Extract the (x, y) coordinate from the center of the cell holding the provided text.  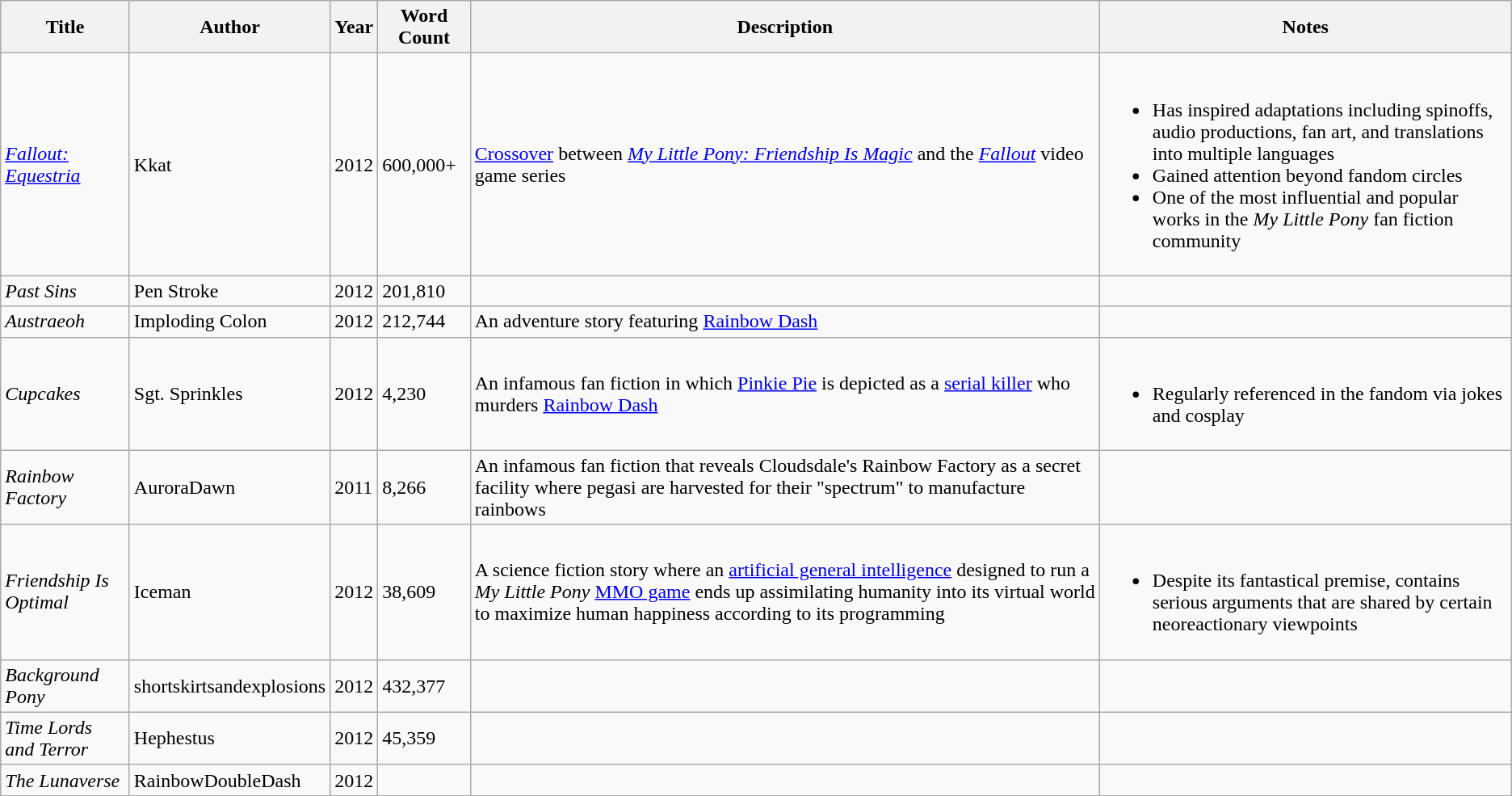
RainbowDoubleDash (229, 780)
Imploding Colon (229, 322)
45,359 (424, 739)
Description (785, 27)
shortskirtsandexplosions (229, 685)
201,810 (424, 291)
Word Count (424, 27)
Pen Stroke (229, 291)
Notes (1305, 27)
2011 (354, 487)
Fallout: Equestria (65, 165)
Background Pony (65, 685)
Author (229, 27)
An adventure story featuring Rainbow Dash (785, 322)
212,744 (424, 322)
Title (65, 27)
AuroraDawn (229, 487)
Iceman (229, 592)
Cupcakes (65, 394)
Rainbow Factory (65, 487)
Time Lords and Terror (65, 739)
8,266 (424, 487)
Crossover between My Little Pony: Friendship Is Magic and the Fallout video game series (785, 165)
Past Sins (65, 291)
600,000+ (424, 165)
Hephestus (229, 739)
38,609 (424, 592)
An infamous fan fiction in which Pinkie Pie is depicted as a serial killer who murders Rainbow Dash (785, 394)
The Lunaverse (65, 780)
Austraeoh (65, 322)
Regularly referenced in the fandom via jokes and cosplay (1305, 394)
Kkat (229, 165)
Friendship Is Optimal (65, 592)
432,377 (424, 685)
Sgt. Sprinkles (229, 394)
Year (354, 27)
4,230 (424, 394)
Despite its fantastical premise, contains serious arguments that are shared by certain neoreactionary viewpoints (1305, 592)
